Return the [x, y] coordinate for the center point of the cell that contains the specified text.  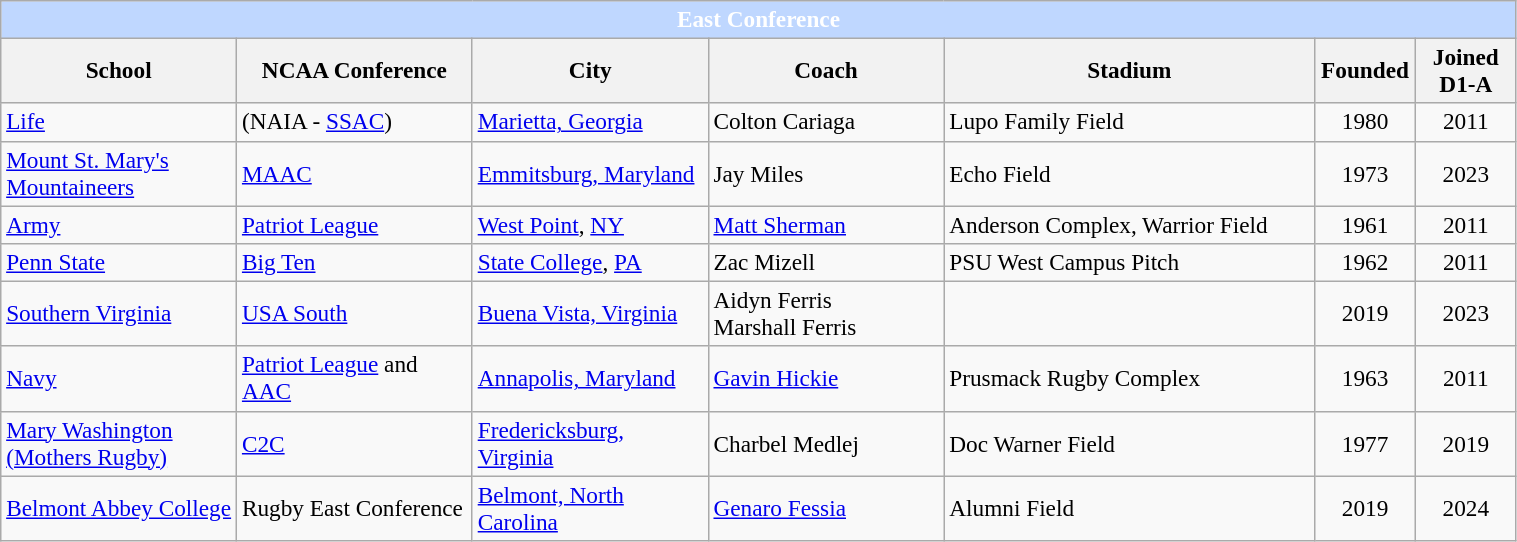
Joined D1-A [1466, 70]
School [119, 70]
Patriot League [355, 224]
Marietta, Georgia [590, 122]
East Conference [758, 19]
1963 [1366, 378]
Mount St. Mary's Mountaineers [119, 174]
Founded [1366, 70]
C2C [355, 444]
Belmont Abbey College [119, 508]
Mary Washington (Mothers Rugby) [119, 444]
USA South [355, 314]
NCAA Conference [355, 70]
Annapolis, Maryland [590, 378]
Coach [826, 70]
Stadium [1130, 70]
Echo Field [1130, 174]
Jay Miles [826, 174]
Navy [119, 378]
Colton Cariaga [826, 122]
Belmont, North Carolina [590, 508]
1977 [1366, 444]
Gavin Hickie [826, 378]
Southern Virginia [119, 314]
Prusmack Rugby Complex [1130, 378]
Zac Mizell [826, 262]
1961 [1366, 224]
Anderson Complex, Warrior Field [1130, 224]
PSU West Campus Pitch [1130, 262]
Life [119, 122]
Buena Vista, Virginia [590, 314]
2024 [1466, 508]
Penn State [119, 262]
Genaro Fessia [826, 508]
State College, PA [590, 262]
Alumni Field [1130, 508]
City [590, 70]
Lupo Family Field [1130, 122]
Rugby East Conference [355, 508]
Doc Warner Field [1130, 444]
Big Ten [355, 262]
1962 [1366, 262]
Army [119, 224]
MAAC [355, 174]
West Point, NY [590, 224]
Aidyn Ferris Marshall Ferris [826, 314]
1980 [1366, 122]
Patriot League and AAC [355, 378]
1973 [1366, 174]
Charbel Medlej [826, 444]
Emmitsburg, Maryland [590, 174]
(NAIA - SSAC) [355, 122]
Fredericksburg, Virginia [590, 444]
Matt Sherman [826, 224]
